For the text-containing cell, return its midpoint in (X, Y) coordinate format. 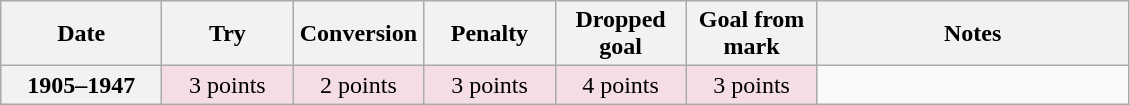
Penalty (490, 34)
1905–1947 (82, 85)
Dropped goal (620, 34)
Conversion (358, 34)
4 points (620, 85)
Notes (972, 34)
Try (228, 34)
Goal from mark (752, 34)
2 points (358, 85)
Date (82, 34)
